Provide the (X, Y) coordinate of the cell's center where the given text is located.  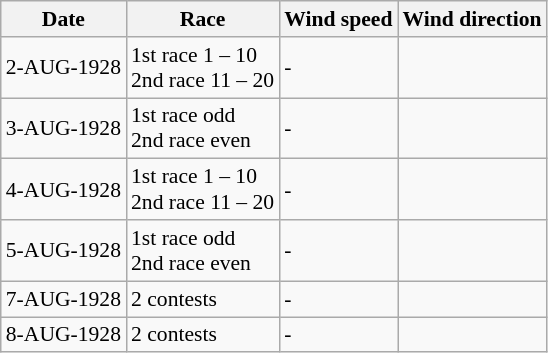
Wind speed (338, 19)
3-AUG-1928 (64, 128)
4-AUG-1928 (64, 190)
8-AUG-1928 (64, 335)
Race (202, 19)
Wind direction (472, 19)
2-AUG-1928 (64, 68)
7-AUG-1928 (64, 299)
5-AUG-1928 (64, 250)
Date (64, 19)
